From the cell containing the given text, extract its center point as (x, y) coordinate. 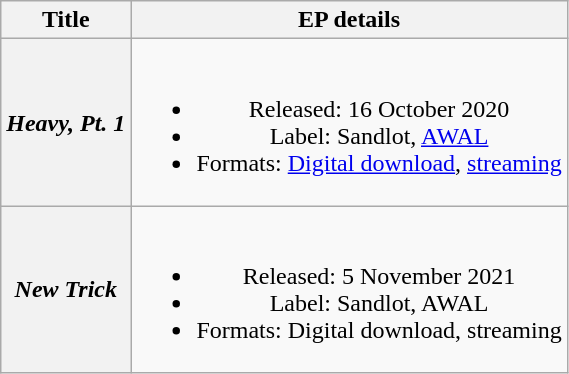
Released: 16 October 2020Label: Sandlot, AWALFormats: Digital download, streaming (349, 122)
Heavy, Pt. 1 (66, 122)
Released: 5 November 2021Label: Sandlot, AWALFormats: Digital download, streaming (349, 290)
Title (66, 20)
New Trick (66, 290)
EP details (349, 20)
